From the cell containing the given text, extract its center point as [x, y] coordinate. 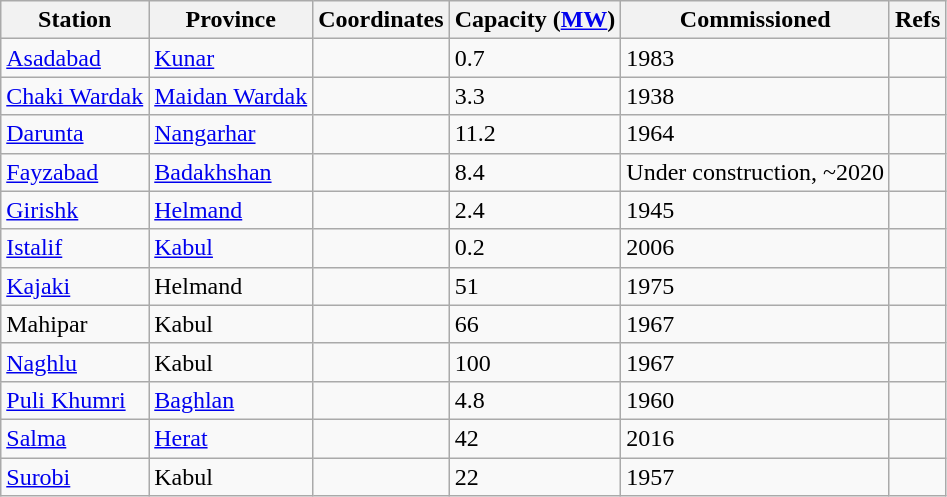
Herat [231, 438]
22 [535, 477]
51 [535, 286]
Coordinates [381, 20]
Asadabad [75, 58]
4.8 [535, 400]
Baghlan [231, 400]
0.2 [535, 248]
42 [535, 438]
0.7 [535, 58]
Capacity (MW) [535, 20]
Surobi [75, 477]
Province [231, 20]
Darunta [75, 134]
Chaki Wardak [75, 96]
Istalif [75, 248]
11.2 [535, 134]
1957 [756, 477]
66 [535, 324]
3.3 [535, 96]
Kunar [231, 58]
1975 [756, 286]
Puli Khumri [75, 400]
Station [75, 20]
1938 [756, 96]
2.4 [535, 210]
Commissioned [756, 20]
100 [535, 362]
Under construction, ~2020 [756, 172]
Fayzabad [75, 172]
Salma [75, 438]
Girishk [75, 210]
Mahipar [75, 324]
1983 [756, 58]
Badakhshan [231, 172]
2016 [756, 438]
8.4 [535, 172]
2006 [756, 248]
Nangarhar [231, 134]
Maidan Wardak [231, 96]
1964 [756, 134]
1945 [756, 210]
Refs [917, 20]
Kajaki [75, 286]
1960 [756, 400]
Naghlu [75, 362]
